Scan for the cell matching the given text and deliver its (X, Y) coordinate at center. 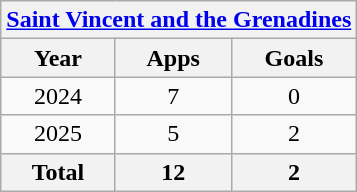
2025 (58, 134)
12 (173, 172)
Apps (173, 58)
Goals (294, 58)
2024 (58, 96)
Total (58, 172)
Saint Vincent and the Grenadines (179, 20)
Year (58, 58)
0 (294, 96)
7 (173, 96)
5 (173, 134)
